Return the (x, y) coordinate for the center point of the cell that contains the specified text.  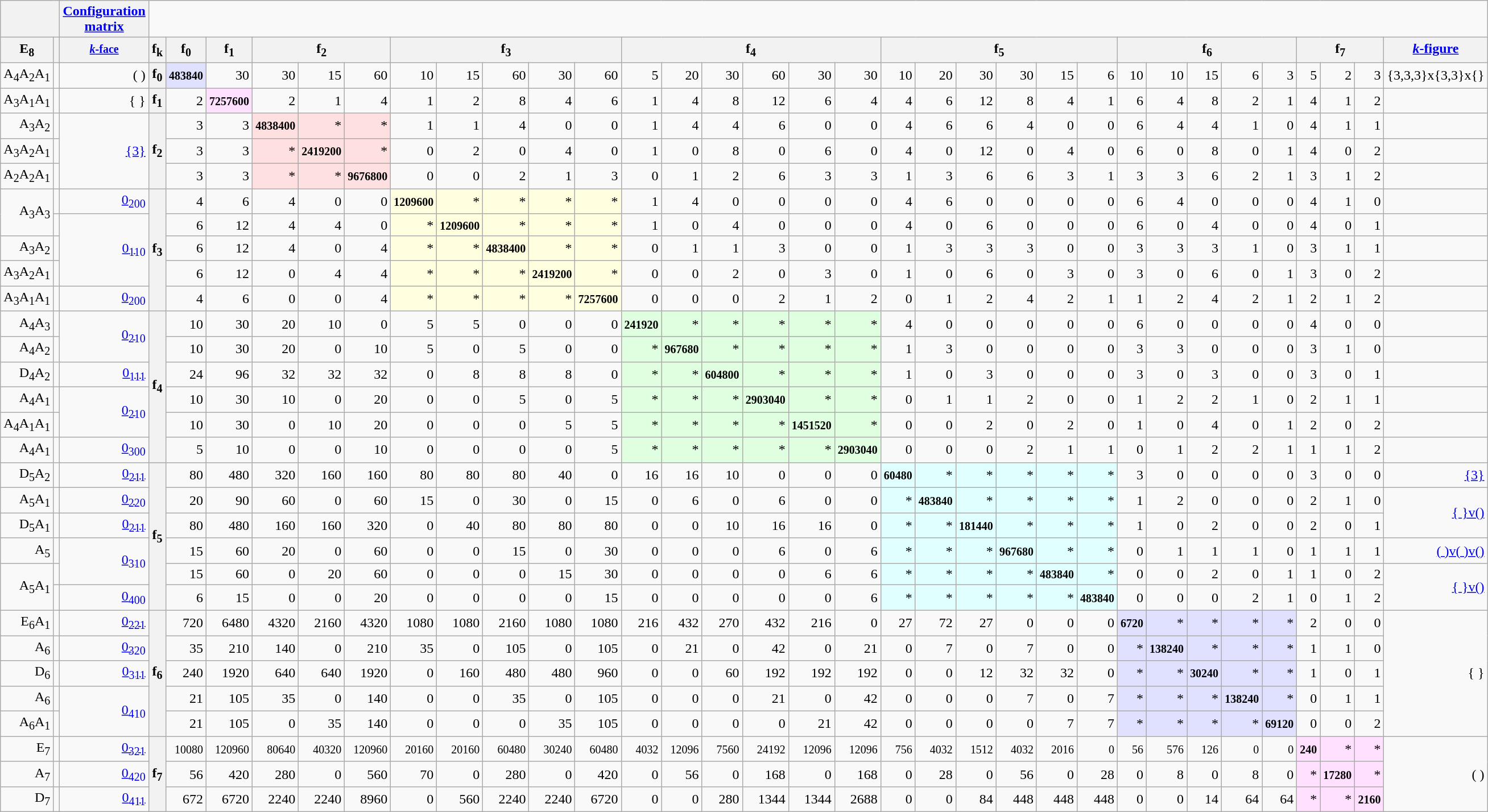
2016 (1057, 749)
80640 (275, 749)
A4A3 (27, 324)
0300 (104, 450)
10080 (187, 749)
72 (935, 623)
A4A1A1 (27, 425)
17280 (1338, 774)
0111 (104, 374)
6480 (230, 623)
A4A2 (27, 349)
0410 (104, 711)
181440 (976, 525)
241920 (642, 324)
A6A1 (27, 724)
( )v( )v() (1436, 550)
960 (598, 673)
E8 (27, 50)
1512 (976, 749)
A4A2A1 (27, 75)
{3,3,3}x{3,3}x{} (1436, 75)
E6A1 (27, 623)
Configuration matrix (104, 19)
126 (1205, 749)
14 (1205, 799)
A5 (27, 550)
0220 (104, 500)
A2A2A1 (27, 176)
D7 (27, 799)
k-face (104, 50)
576 (1167, 749)
604800 (722, 374)
7560 (722, 749)
0221 (104, 623)
720 (187, 623)
0411 (104, 799)
8960 (367, 799)
D5A1 (27, 525)
D4A2 (27, 374)
69120 (1280, 724)
0310 (104, 561)
756 (898, 749)
1451520 (811, 425)
A3A3 (27, 212)
fk (157, 50)
0311 (104, 673)
D5A2 (27, 475)
0110 (104, 250)
270 (722, 623)
0321 (104, 749)
D6 (27, 673)
A7 (27, 774)
24192 (766, 749)
70 (414, 774)
k-figure (1436, 50)
84 (976, 799)
90 (230, 500)
40320 (322, 749)
96 (230, 374)
0420 (104, 774)
0400 (104, 598)
2688 (858, 799)
9676800 (367, 176)
24 (187, 374)
0320 (104, 648)
E7 (27, 749)
672 (187, 799)
